Pinpoint the cell where the given text exists, returning its [X, Y] midpoint coordinate. 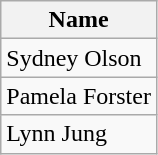
Sydney Olson [79, 58]
Pamela Forster [79, 96]
Lynn Jung [79, 134]
Name [79, 20]
